Capture the cell that displays the provided text and extract its [X, Y] central coordinate. 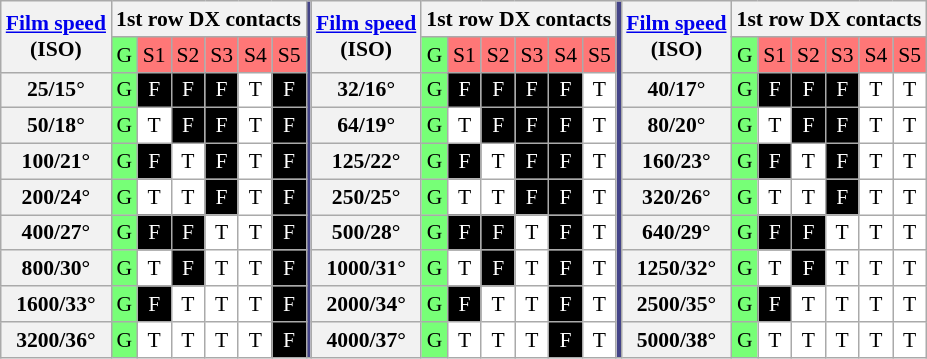
160/23° [676, 162]
800/30° [56, 269]
500/28° [366, 233]
2000/34° [366, 304]
100/21° [56, 162]
80/20° [676, 126]
32/16° [366, 90]
50/18° [56, 126]
64/19° [366, 126]
3200/36° [56, 340]
125/22° [366, 162]
25/15° [56, 90]
1000/31° [366, 269]
1250/32° [676, 269]
5000/38° [676, 340]
40/17° [676, 90]
1600/33° [56, 304]
400/27° [56, 233]
200/24° [56, 197]
250/25° [366, 197]
2500/35° [676, 304]
640/29° [676, 233]
320/26° [676, 197]
4000/37° [366, 340]
